Return the [x, y] coordinate for the center point of the cell that contains the specified text.  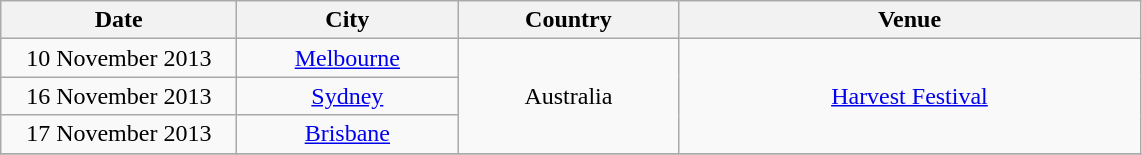
16 November 2013 [119, 96]
Venue [910, 20]
Brisbane [348, 134]
17 November 2013 [119, 134]
Harvest Festival [910, 96]
Australia [568, 96]
City [348, 20]
Sydney [348, 96]
Melbourne [348, 58]
Country [568, 20]
10 November 2013 [119, 58]
Date [119, 20]
